Output the (x, y) coordinate of the center of the cell containing the given text.  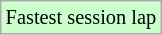
Fastest session lap (81, 17)
